Pinpoint the cell where the given text exists, returning its [x, y] midpoint coordinate. 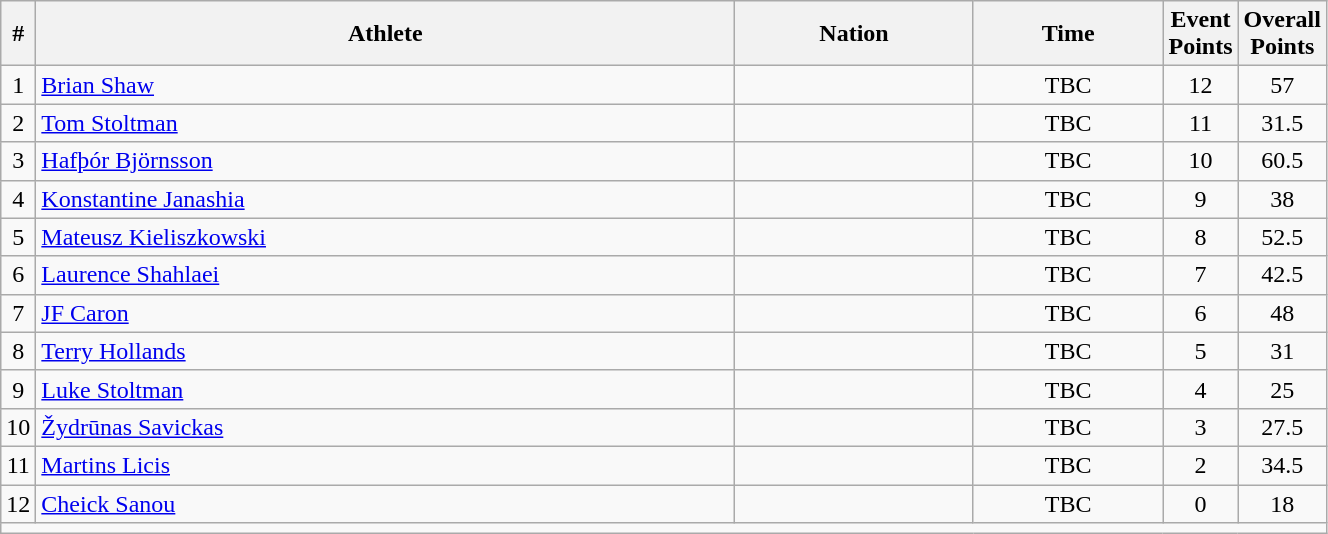
Brian Shaw [386, 85]
Terry Hollands [386, 351]
Event Points [1200, 34]
31 [1282, 351]
31.5 [1282, 123]
42.5 [1282, 275]
Konstantine Janashia [386, 199]
Žydrūnas Savickas [386, 427]
Cheick Sanou [386, 503]
Laurence Shahlaei [386, 275]
27.5 [1282, 427]
60.5 [1282, 161]
Luke Stoltman [386, 389]
JF Caron [386, 313]
Nation [854, 34]
25 [1282, 389]
18 [1282, 503]
Tom Stoltman [386, 123]
Mateusz Kieliszkowski [386, 237]
34.5 [1282, 465]
0 [1200, 503]
Martins Licis [386, 465]
38 [1282, 199]
48 [1282, 313]
# [18, 34]
52.5 [1282, 237]
Overall Points [1282, 34]
1 [18, 85]
57 [1282, 85]
Athlete [386, 34]
Hafþór Björnsson [386, 161]
Time [1068, 34]
